Extract the [x, y] coordinate from the center of the cell holding the provided text.  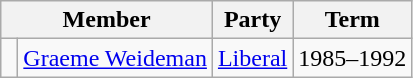
1985–1992 [352, 58]
Member [107, 20]
Term [352, 20]
Graeme Weideman [116, 58]
Liberal [252, 58]
Party [252, 20]
